Scan for the cell matching the given text and deliver its [X, Y] coordinate at center. 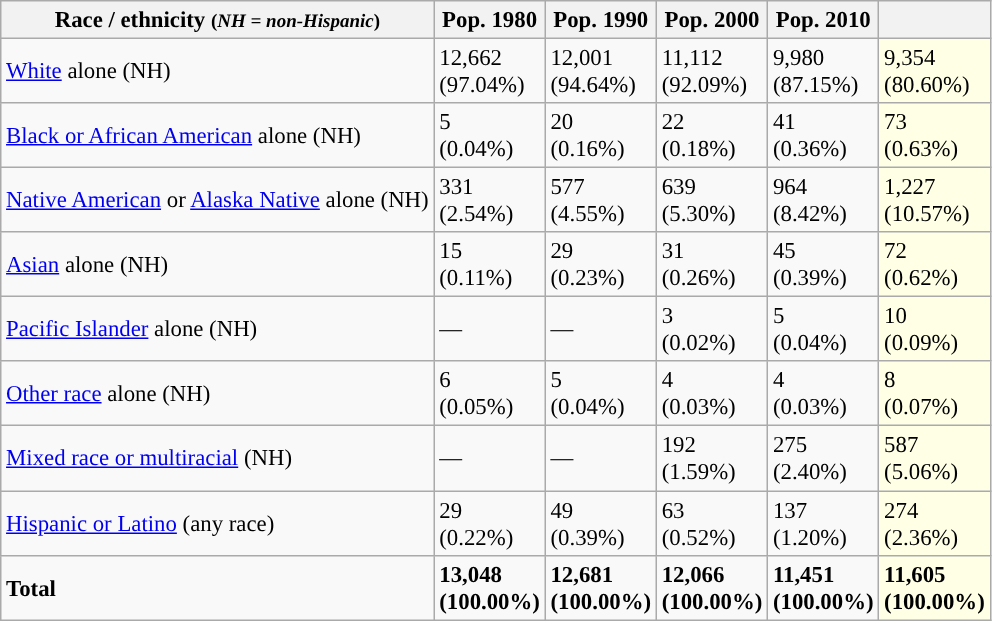
275(2.40%) [824, 458]
331(2.54%) [490, 200]
1,227(10.57%) [934, 200]
12,001(94.64%) [600, 72]
Pop. 2010 [824, 20]
11,451(100.00%) [824, 588]
137(1.20%) [824, 524]
63(0.52%) [712, 524]
Mixed race or multiracial (NH) [218, 458]
Native American or Alaska Native alone (NH) [218, 200]
12,066(100.00%) [712, 588]
31(0.26%) [712, 264]
274(2.36%) [934, 524]
587(5.06%) [934, 458]
41(0.36%) [824, 136]
964(8.42%) [824, 200]
Hispanic or Latino (any race) [218, 524]
577(4.55%) [600, 200]
9,354(80.60%) [934, 72]
10(0.09%) [934, 330]
Other race alone (NH) [218, 394]
11,605(100.00%) [934, 588]
73(0.63%) [934, 136]
Black or African American alone (NH) [218, 136]
3(0.02%) [712, 330]
Pop. 1990 [600, 20]
11,112(92.09%) [712, 72]
9,980(87.15%) [824, 72]
192(1.59%) [712, 458]
Total [218, 588]
8(0.07%) [934, 394]
13,048(100.00%) [490, 588]
49(0.39%) [600, 524]
12,681(100.00%) [600, 588]
Pop. 1980 [490, 20]
Pacific Islander alone (NH) [218, 330]
Asian alone (NH) [218, 264]
White alone (NH) [218, 72]
72(0.62%) [934, 264]
Pop. 2000 [712, 20]
12,662(97.04%) [490, 72]
639(5.30%) [712, 200]
20(0.16%) [600, 136]
Race / ethnicity (NH = non-Hispanic) [218, 20]
29(0.22%) [490, 524]
45(0.39%) [824, 264]
15(0.11%) [490, 264]
29(0.23%) [600, 264]
6(0.05%) [490, 394]
22(0.18%) [712, 136]
